For the text-containing cell, return its midpoint in (x, y) coordinate format. 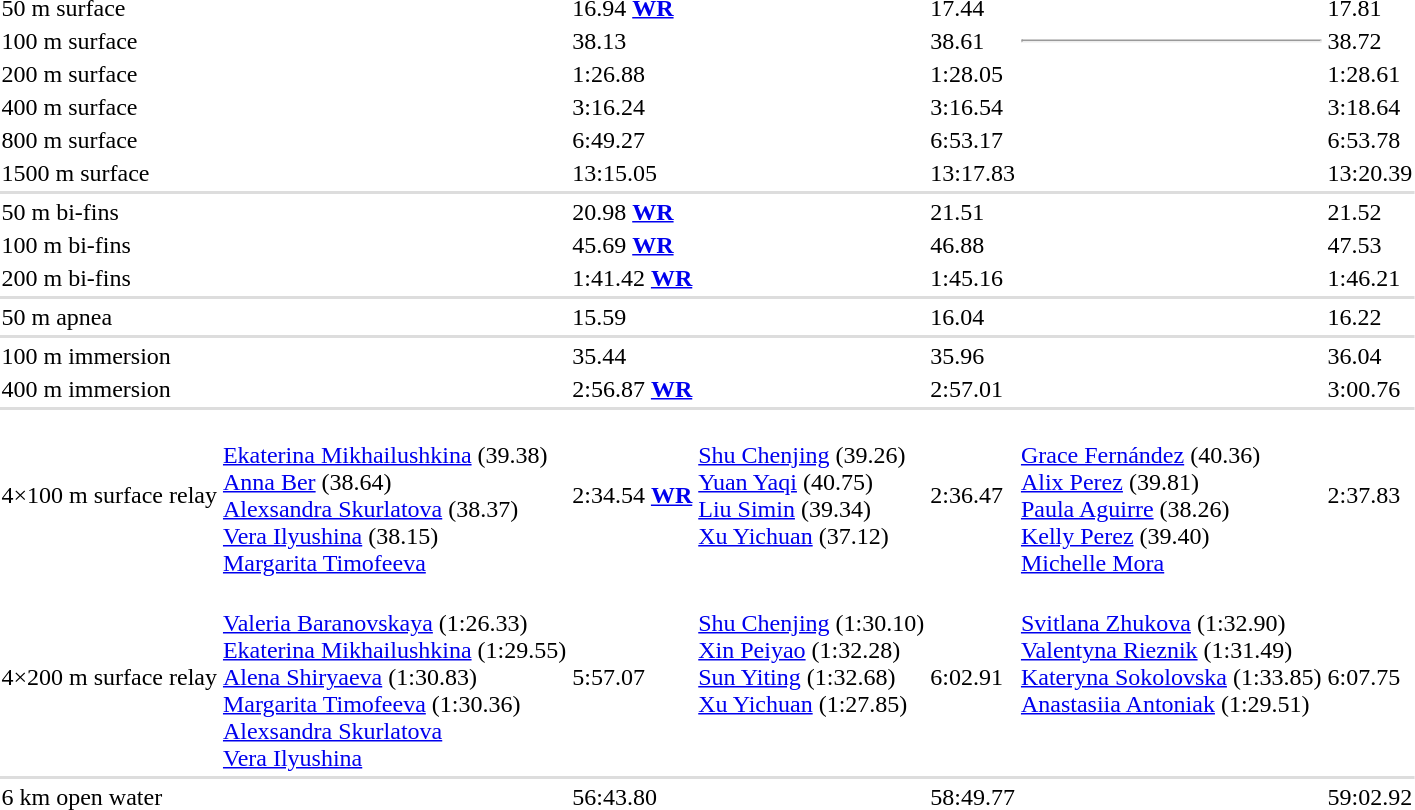
400 m surface (109, 107)
2:37.83 (1370, 496)
6:49.27 (632, 140)
47.53 (1370, 245)
800 m surface (109, 140)
1:28.05 (973, 74)
1:28.61 (1370, 74)
38.13 (632, 41)
200 m surface (109, 74)
45.69 WR (632, 245)
6:53.78 (1370, 140)
3:16.54 (973, 107)
21.51 (973, 212)
1:46.21 (1370, 278)
100 m bi-fins (109, 245)
13:20.39 (1370, 173)
1:41.42 WR (632, 278)
200 m bi-fins (109, 278)
2:57.01 (973, 389)
38.61 (973, 41)
3:18.64 (1370, 107)
35.44 (632, 356)
2:36.47 (973, 496)
4×100 m surface relay (109, 496)
400 m immersion (109, 389)
21.52 (1370, 212)
6:07.75 (1370, 677)
100 m surface (109, 41)
46.88 (973, 245)
13:17.83 (973, 173)
1:45.16 (973, 278)
Shu Chenjing (1:30.10)Xin Peiyao (1:32.28)Sun Yiting (1:32.68)Xu Yichuan (1:27.85) (812, 677)
13:15.05 (632, 173)
16.04 (973, 317)
35.96 (973, 356)
36.04 (1370, 356)
Ekaterina Mikhailushkina (39.38)Anna Ber (38.64)Alexsandra Skurlatova (38.37)Vera Ilyushina (38.15)Margarita Timofeeva (394, 496)
3:00.76 (1370, 389)
100 m immersion (109, 356)
38.72 (1370, 41)
6:53.17 (973, 140)
2:56.87 WR (632, 389)
20.98 WR (632, 212)
1:26.88 (632, 74)
4×200 m surface relay (109, 677)
Grace Fernández (40.36)Alix Perez (39.81)Paula Aguirre (38.26)Kelly Perez (39.40)Michelle Mora (1171, 496)
Svitlana Zhukova (1:32.90)Valentyna Rieznik (1:31.49)Kateryna Sokolovska (1:33.85)Anastasiia Antoniak (1:29.51) (1171, 677)
16.22 (1370, 317)
50 m apnea (109, 317)
2:34.54 WR (632, 496)
6:02.91 (973, 677)
Shu Chenjing (39.26)Yuan Yaqi (40.75)Liu Simin (39.34)Xu Yichuan (37.12) (812, 496)
3:16.24 (632, 107)
15.59 (632, 317)
1500 m surface (109, 173)
5:57.07 (632, 677)
50 m bi-fins (109, 212)
